Return [X, Y] of the center of cell containing provided text 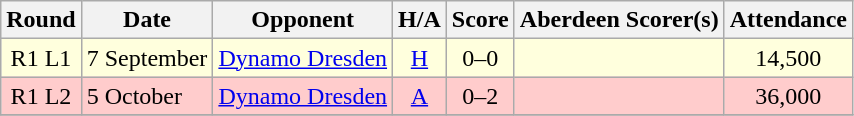
0–2 [480, 96]
Date [147, 20]
Score [480, 20]
0–0 [480, 58]
14,500 [788, 58]
5 October [147, 96]
Opponent [303, 20]
H/A [420, 20]
A [420, 96]
H [420, 58]
Round [41, 20]
R1 L2 [41, 96]
R1 L1 [41, 58]
7 September [147, 58]
36,000 [788, 96]
Attendance [788, 20]
Aberdeen Scorer(s) [619, 20]
